Identify which cell holds the provided text, then report its (x, y) central coordinate. 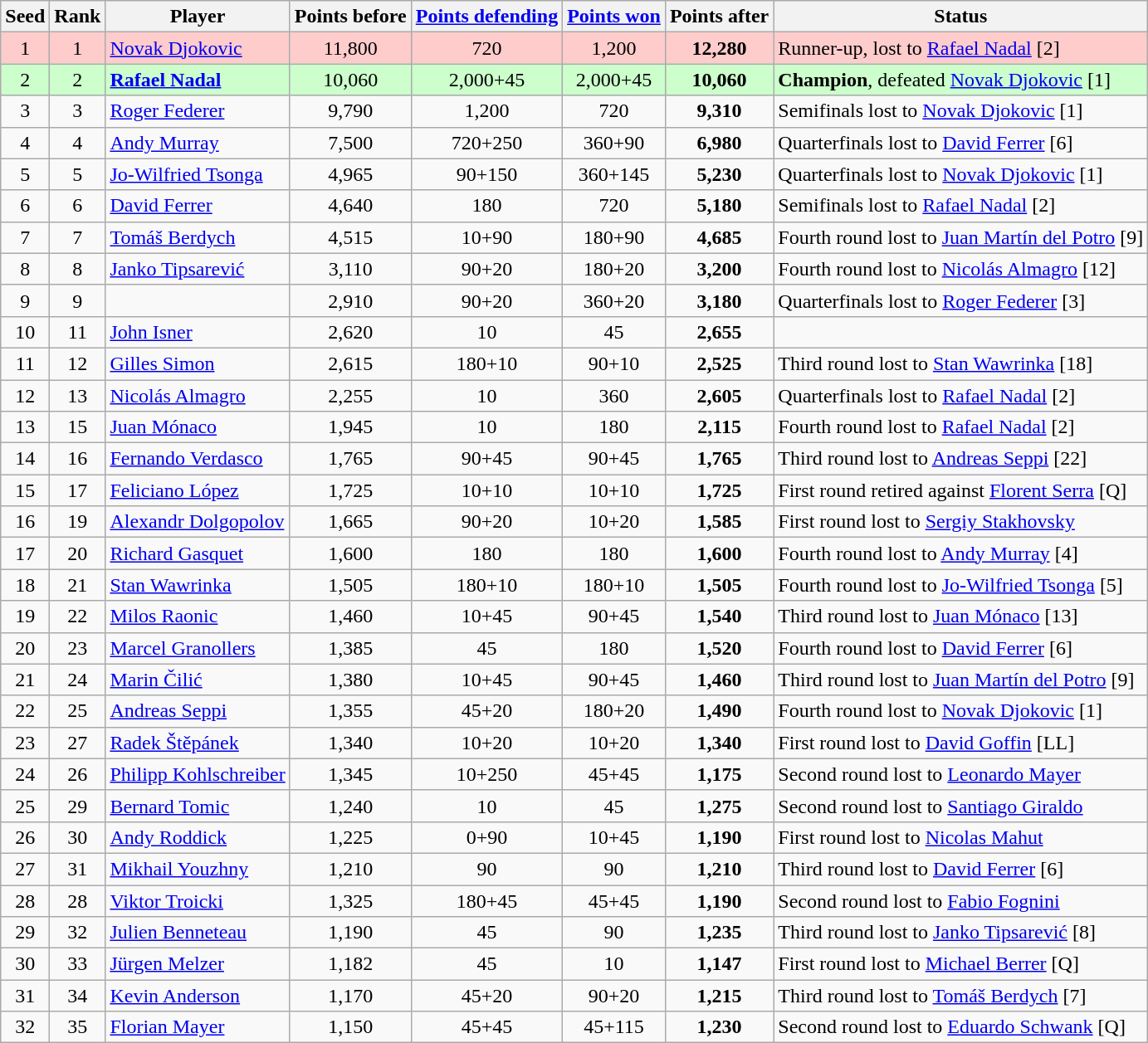
Fourth round lost to David Ferrer [6] (961, 648)
1,240 (350, 806)
Points won (614, 17)
1,490 (719, 711)
2,655 (719, 332)
10+250 (486, 774)
1,380 (350, 680)
First round lost to Sergiy Stakhovsky (961, 522)
1,150 (350, 1027)
1,385 (350, 648)
Bernard Tomic (198, 806)
90+150 (486, 174)
9,790 (350, 111)
1,275 (719, 806)
1,235 (719, 933)
1,147 (719, 964)
Fernando Verdasco (198, 459)
180+45 (486, 900)
4,515 (350, 237)
Juan Mónaco (198, 427)
Julien Benneteau (198, 933)
Marcel Granollers (198, 648)
Novak Djokovic (198, 48)
Semifinals lost to Novak Djokovic [1] (961, 111)
David Ferrer (198, 206)
First round lost to Nicolas Mahut (961, 837)
Third round lost to Janko Tipsarević [8] (961, 933)
Fourth round lost to Juan Martín del Potro [9] (961, 237)
1,665 (350, 522)
Milos Raonic (198, 617)
Quarterfinals lost to Rafael Nadal [2] (961, 396)
7,500 (350, 143)
Third round lost to Juan Martín del Potro [9] (961, 680)
5,180 (719, 206)
720+250 (486, 143)
5,230 (719, 174)
Roger Federer (198, 111)
Champion, defeated Novak Djokovic [1] (961, 80)
Janko Tipsarević (198, 269)
2,910 (350, 300)
Second round lost to Leonardo Mayer (961, 774)
Seed (25, 17)
Third round lost to Stan Wawrinka [18] (961, 363)
4,965 (350, 174)
2,115 (719, 427)
Tomáš Berdych (198, 237)
33 (78, 964)
Radek Štěpánek (198, 743)
Third round lost to Andreas Seppi [22] (961, 459)
1,215 (719, 996)
Marin Čilić (198, 680)
Third round lost to David Ferrer [6] (961, 869)
11,800 (350, 48)
Fourth round lost to Rafael Nadal [2] (961, 427)
1,520 (719, 648)
3,110 (350, 269)
Fourth round lost to Novak Djokovic [1] (961, 711)
1,585 (719, 522)
45+115 (614, 1027)
2,525 (719, 363)
1,325 (350, 900)
14 (25, 459)
Andy Murray (198, 143)
Third round lost to Tomáš Berdych [7] (961, 996)
2,615 (350, 363)
Points defending (486, 17)
Florian Mayer (198, 1027)
10+90 (486, 237)
1,170 (350, 996)
6,980 (719, 143)
Quarterfinals lost to Novak Djokovic [1] (961, 174)
First round lost to David Goffin [LL] (961, 743)
Alexandr Dolgopolov (198, 522)
Fourth round lost to Jo-Wilfried Tsonga [5] (961, 585)
12,280 (719, 48)
Rank (78, 17)
2,620 (350, 332)
360+20 (614, 300)
Second round lost to Eduardo Schwank [Q] (961, 1027)
1,945 (350, 427)
Andreas Seppi (198, 711)
18 (25, 585)
Second round lost to Fabio Fognini (961, 900)
2,255 (350, 396)
90+10 (614, 363)
Quarterfinals lost to Roger Federer [3] (961, 300)
360 (614, 396)
360+90 (614, 143)
1,175 (719, 774)
4,640 (350, 206)
Mikhail Youzhny (198, 869)
Points after (719, 17)
34 (78, 996)
Richard Gasquet (198, 553)
1,225 (350, 837)
9,310 (719, 111)
Rafael Nadal (198, 80)
Fourth round lost to Andy Murray [4] (961, 553)
1,182 (350, 964)
Player (198, 17)
Jürgen Melzer (198, 964)
1,230 (719, 1027)
Stan Wawrinka (198, 585)
1,355 (350, 711)
2,605 (719, 396)
First round retired against Florent Serra [Q] (961, 490)
Third round lost to Juan Mónaco [13] (961, 617)
4,685 (719, 237)
Viktor Troicki (198, 900)
35 (78, 1027)
3,180 (719, 300)
Gilles Simon (198, 363)
Fourth round lost to Nicolás Almagro [12] (961, 269)
Andy Roddick (198, 837)
1,345 (350, 774)
Philipp Kohlschreiber (198, 774)
John Isner (198, 332)
Status (961, 17)
Nicolás Almagro (198, 396)
Semifinals lost to Rafael Nadal [2] (961, 206)
180+90 (614, 237)
Points before (350, 17)
Jo-Wilfried Tsonga (198, 174)
360+145 (614, 174)
0+90 (486, 837)
Runner-up, lost to Rafael Nadal [2] (961, 48)
Quarterfinals lost to David Ferrer [6] (961, 143)
First round lost to Michael Berrer [Q] (961, 964)
Kevin Anderson (198, 996)
Second round lost to Santiago Giraldo (961, 806)
3,200 (719, 269)
1,540 (719, 617)
Feliciano López (198, 490)
